Find where the given text appears and provide that cell's center as (X, Y) coordinate. 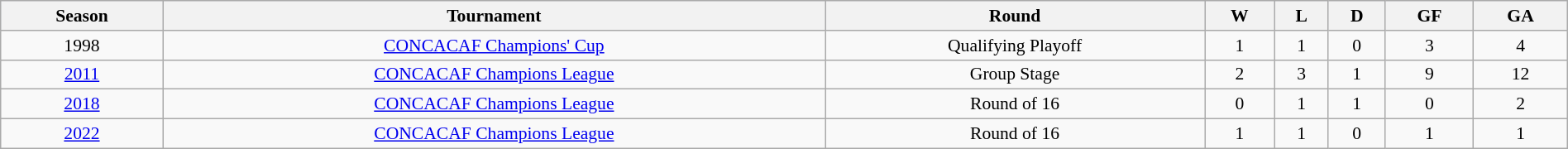
W (1240, 16)
L (1302, 16)
Tournament (494, 16)
Group Stage (1016, 74)
Season (82, 16)
Qualifying Playoff (1016, 46)
2018 (82, 104)
D (1356, 16)
GA (1520, 16)
Round (1016, 16)
12 (1520, 74)
GF (1429, 16)
1998 (82, 46)
2022 (82, 134)
9 (1429, 74)
4 (1520, 46)
CONCACAF Champions' Cup (494, 46)
2011 (82, 74)
